Return the [X, Y] coordinate for the center point of the cell that contains the specified text.  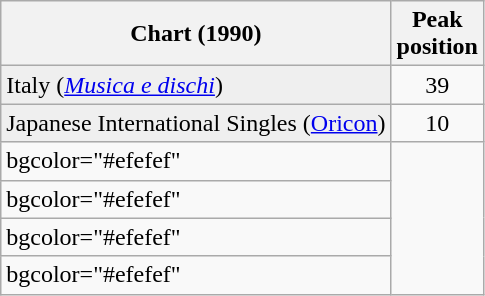
39 [437, 85]
10 [437, 123]
Peakposition [437, 34]
Italy (Musica e dischi) [196, 85]
Japanese International Singles (Oricon) [196, 123]
Chart (1990) [196, 34]
